From the cell containing the given text, extract its center point as [x, y] coordinate. 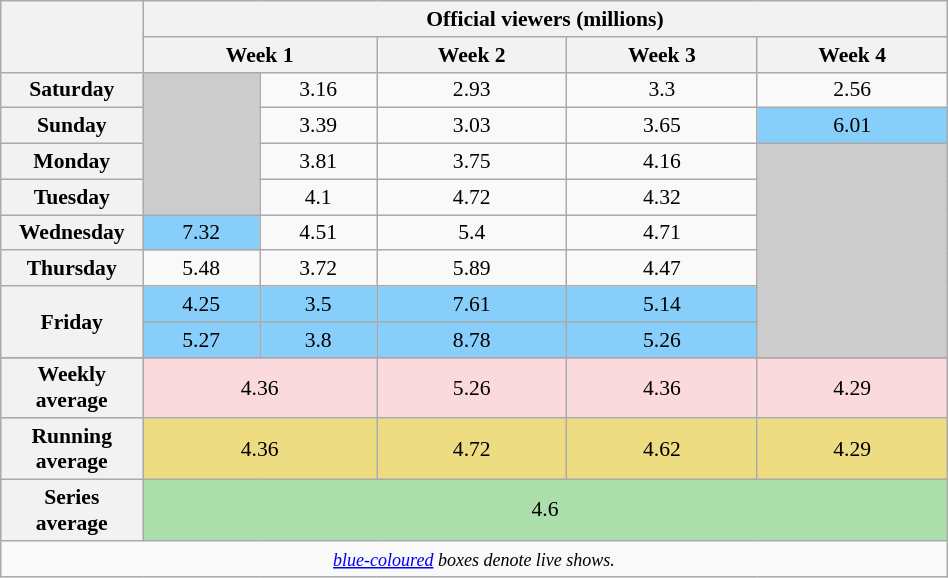
7.61 [472, 304]
Week 2 [472, 55]
3.8 [318, 340]
3.39 [318, 126]
blue-coloured boxes denote live shows. [474, 559]
3.3 [662, 90]
2.56 [852, 90]
5.89 [472, 269]
Week 4 [852, 55]
3.65 [662, 126]
4.47 [662, 269]
8.78 [472, 340]
Tuesday [72, 197]
5.48 [202, 269]
Week 1 [260, 55]
Running average [72, 450]
Official viewers (millions) [546, 19]
3.81 [318, 162]
3.03 [472, 126]
4.1 [318, 197]
Wednesday [72, 233]
4.16 [662, 162]
Monday [72, 162]
3.16 [318, 90]
6.01 [852, 126]
4.51 [318, 233]
4.6 [546, 510]
Week 3 [662, 55]
Saturday [72, 90]
5.27 [202, 340]
Weekly average [72, 388]
4.25 [202, 304]
4.71 [662, 233]
Sunday [72, 126]
7.32 [202, 233]
5.4 [472, 233]
5.14 [662, 304]
Series average [72, 510]
4.32 [662, 197]
3.72 [318, 269]
3.75 [472, 162]
3.5 [318, 304]
2.93 [472, 90]
Thursday [72, 269]
4.62 [662, 450]
Friday [72, 322]
